Locate the cell with the specified text and output its [x, y] center coordinate. 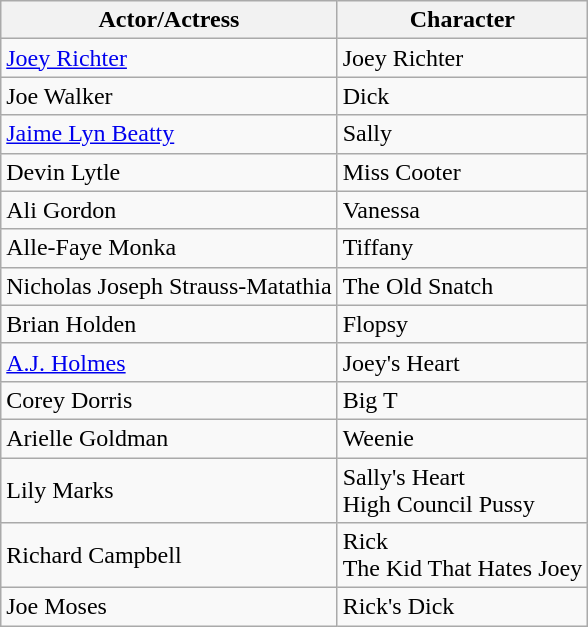
Alle-Faye Monka [169, 248]
Jaime Lyn Beatty [169, 134]
Richard Campbell [169, 556]
Ali Gordon [169, 210]
Joe Moses [169, 607]
Miss Cooter [462, 172]
Character [462, 20]
Vanessa [462, 210]
Devin Lytle [169, 172]
Tiffany [462, 248]
Lily Marks [169, 490]
Dick [462, 96]
Rick's Dick [462, 607]
Joe Walker [169, 96]
Corey Dorris [169, 400]
Brian Holden [169, 324]
Flopsy [462, 324]
Weenie [462, 438]
Sally's HeartHigh Council Pussy [462, 490]
Joey's Heart [462, 362]
RickThe Kid That Hates Joey [462, 556]
A.J. Holmes [169, 362]
Actor/Actress [169, 20]
Big T [462, 400]
Sally [462, 134]
Nicholas Joseph Strauss-Matathia [169, 286]
Arielle Goldman [169, 438]
The Old Snatch [462, 286]
